Scan for the cell matching the given text and deliver its (X, Y) coordinate at center. 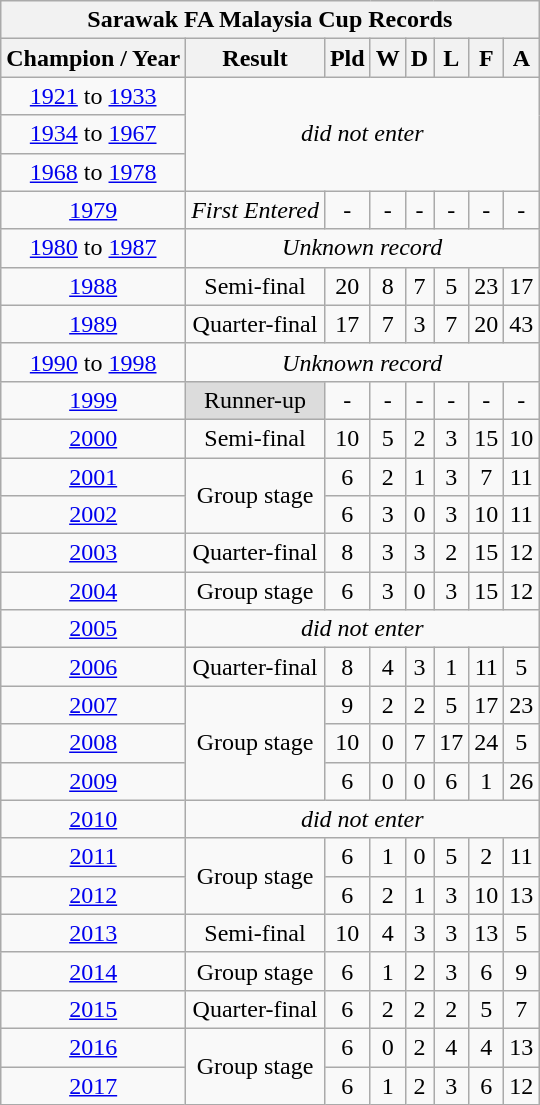
Champion / Year (94, 58)
2012 (94, 895)
2015 (94, 1009)
A (522, 58)
F (486, 58)
1979 (94, 210)
2016 (94, 1047)
2010 (94, 819)
L (452, 58)
26 (522, 781)
Runner-up (256, 400)
2005 (94, 629)
2011 (94, 857)
Pld (347, 58)
2013 (94, 933)
1921 to 1933 (94, 96)
D (419, 58)
2003 (94, 553)
1988 (94, 286)
First Entered (256, 210)
2000 (94, 438)
2004 (94, 591)
24 (486, 743)
1968 to 1978 (94, 172)
2002 (94, 515)
1990 to 1998 (94, 362)
2017 (94, 1085)
1934 to 1967 (94, 134)
2007 (94, 705)
2008 (94, 743)
1989 (94, 324)
2001 (94, 477)
43 (522, 324)
1999 (94, 400)
Sarawak FA Malaysia Cup Records (270, 20)
2014 (94, 971)
W (388, 58)
2006 (94, 667)
2009 (94, 781)
Result (256, 58)
1980 to 1987 (94, 248)
